Pinpoint the cell where the given text exists, returning its (X, Y) midpoint coordinate. 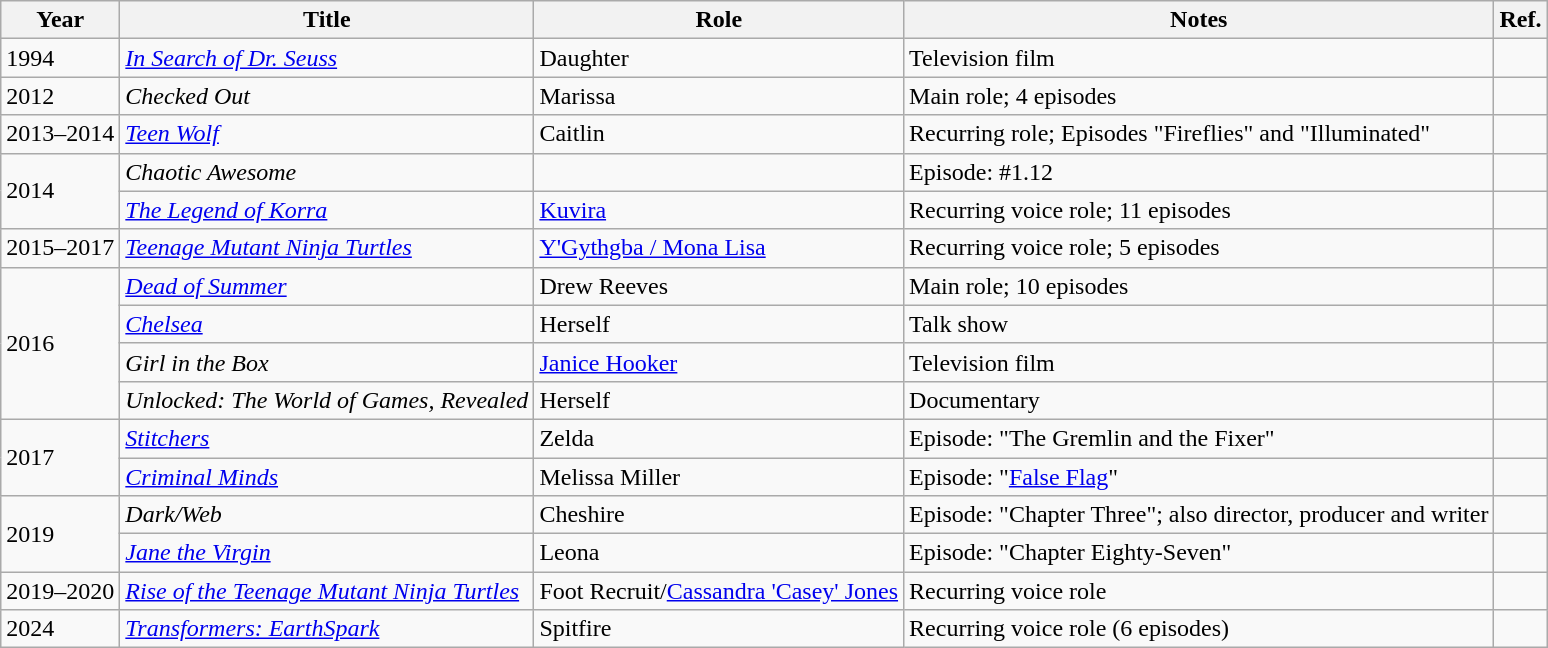
Melissa Miller (719, 477)
Stitchers (327, 438)
2017 (60, 457)
Talk show (1199, 324)
Dark/Web (327, 515)
Year (60, 20)
Notes (1199, 20)
Recurring voice role (1199, 591)
2012 (60, 96)
Spitfire (719, 629)
Checked Out (327, 96)
Chaotic Awesome (327, 172)
Jane the Virgin (327, 553)
2015–2017 (60, 248)
Rise of the Teenage Mutant Ninja Turtles (327, 591)
Janice Hooker (719, 362)
Criminal Minds (327, 477)
2013–2014 (60, 134)
Documentary (1199, 400)
Zelda (719, 438)
Recurring voice role (6 episodes) (1199, 629)
Episode: "The Gremlin and the Fixer" (1199, 438)
Main role; 10 episodes (1199, 286)
Teen Wolf (327, 134)
Transformers: EarthSpark (327, 629)
2019–2020 (60, 591)
Foot Recruit/Cassandra 'Casey' Jones (719, 591)
2016 (60, 343)
Leona (719, 553)
Cheshire (719, 515)
Title (327, 20)
1994 (60, 58)
Episode: "Chapter Eighty-Seven" (1199, 553)
Episode: "False Flag" (1199, 477)
Caitlin (719, 134)
In Search of Dr. Seuss (327, 58)
Recurring voice role; 11 episodes (1199, 210)
Daughter (719, 58)
2014 (60, 191)
Role (719, 20)
Episode: #1.12 (1199, 172)
Main role; 4 episodes (1199, 96)
Unlocked: The World of Games, Revealed (327, 400)
2019 (60, 534)
Chelsea (327, 324)
The Legend of Korra (327, 210)
Teenage Mutant Ninja Turtles (327, 248)
Recurring role; Episodes "Fireflies" and "Illuminated" (1199, 134)
Drew Reeves (719, 286)
Marissa (719, 96)
Episode: "Chapter Three"; also director, producer and writer (1199, 515)
Ref. (1520, 20)
Recurring voice role; 5 episodes (1199, 248)
Kuvira (719, 210)
2024 (60, 629)
Girl in the Box (327, 362)
Dead of Summer (327, 286)
Y'Gythgba / Mona Lisa (719, 248)
